Locate the cell with the specified text and output its (X, Y) center coordinate. 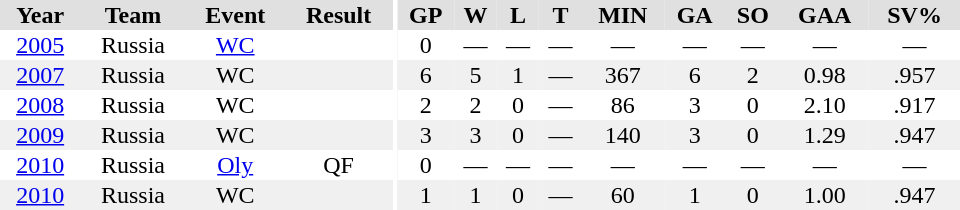
2009 (40, 135)
L (518, 15)
GP (426, 15)
GAA (824, 15)
.917 (914, 105)
60 (623, 195)
0.98 (824, 75)
W (475, 15)
QF (339, 165)
Oly (236, 165)
2005 (40, 45)
Year (40, 15)
367 (623, 75)
1.29 (824, 135)
Result (339, 15)
2008 (40, 105)
86 (623, 105)
MIN (623, 15)
2.10 (824, 105)
2007 (40, 75)
140 (623, 135)
5 (475, 75)
GA (694, 15)
Team (132, 15)
.957 (914, 75)
SO (752, 15)
T (560, 15)
1.00 (824, 195)
Event (236, 15)
SV% (914, 15)
